Return the (X, Y) coordinate for the center point of the cell that contains the specified text.  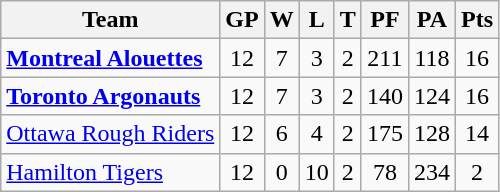
PF (384, 20)
118 (432, 58)
211 (384, 58)
10 (316, 172)
124 (432, 96)
Team (110, 20)
14 (478, 134)
L (316, 20)
Montreal Alouettes (110, 58)
140 (384, 96)
W (282, 20)
78 (384, 172)
Pts (478, 20)
PA (432, 20)
234 (432, 172)
T (348, 20)
Hamilton Tigers (110, 172)
Ottawa Rough Riders (110, 134)
128 (432, 134)
Toronto Argonauts (110, 96)
0 (282, 172)
4 (316, 134)
GP (242, 20)
6 (282, 134)
175 (384, 134)
